For the text-containing cell, return its midpoint in (x, y) coordinate format. 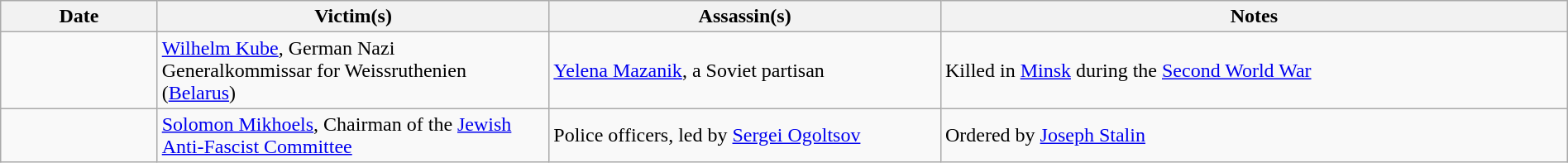
Yelena Mazanik, a Soviet partisan (745, 70)
Assassin(s) (745, 17)
Solomon Mikhoels, Chairman of the Jewish Anti-Fascist Committee (353, 136)
Wilhelm Kube, German Nazi Generalkommissar for Weissruthenien (Belarus) (353, 70)
Killed in Minsk during the Second World War (1254, 70)
Ordered by Joseph Stalin (1254, 136)
Victim(s) (353, 17)
Police officers, led by Sergei Ogoltsov (745, 136)
Notes (1254, 17)
Date (79, 17)
